Determine the [X, Y] coordinate at the center of the cell enclosing the given text.  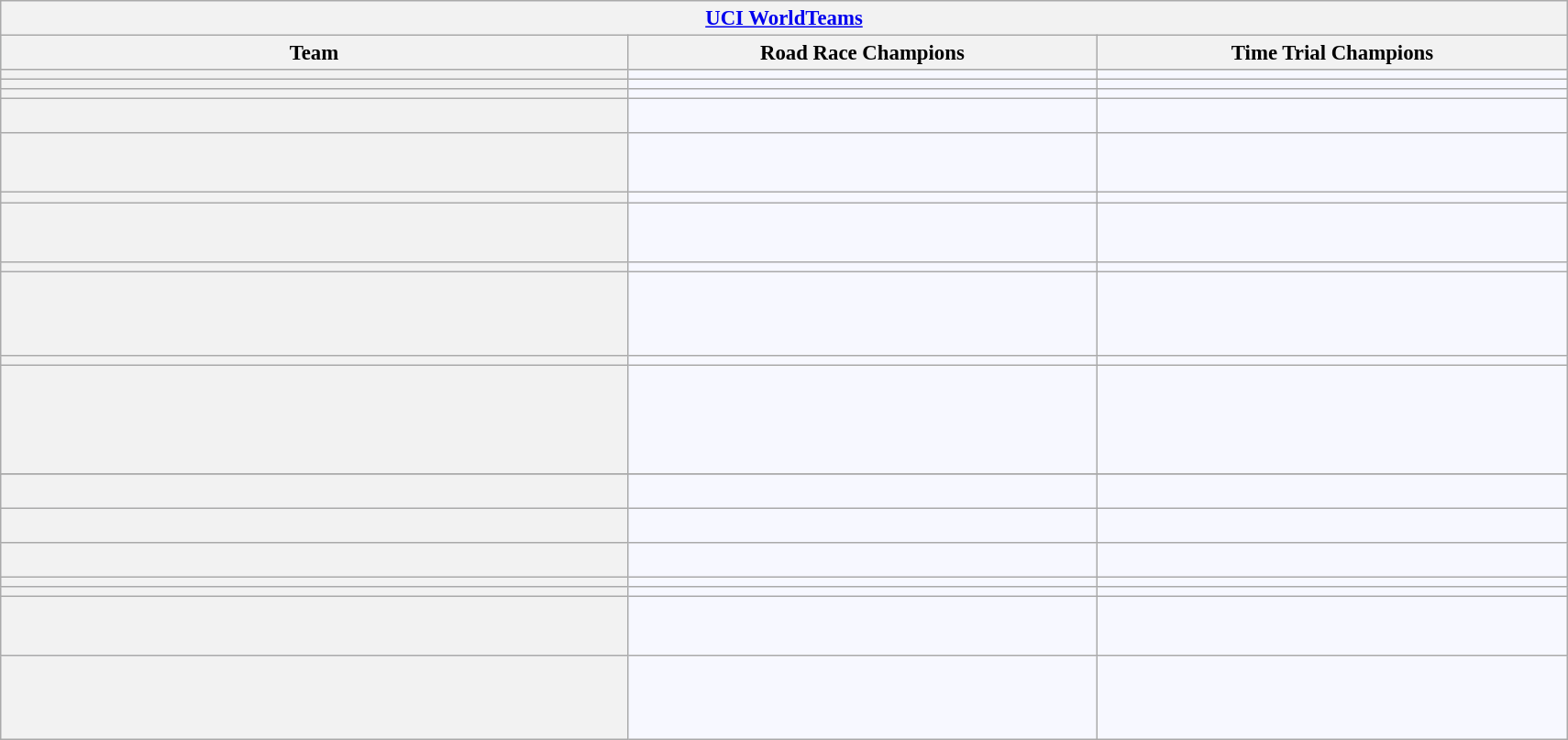
Time Trial Champions [1333, 53]
Road Race Champions [862, 53]
UCI WorldTeams [784, 18]
Team [314, 53]
